Return [x, y] of the center of cell containing provided text 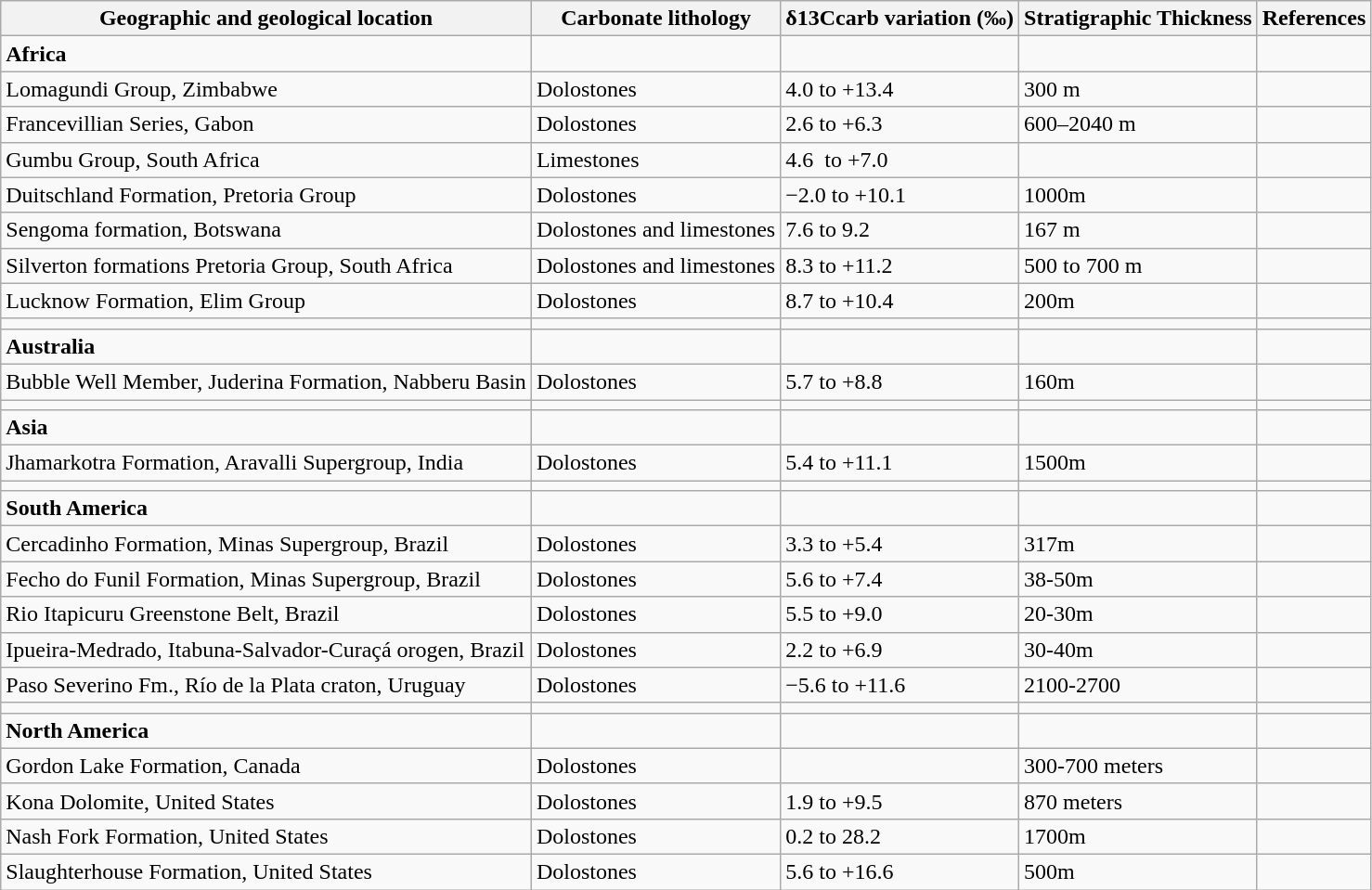
Bubble Well Member, Juderina Formation, Nabberu Basin [266, 381]
5.4 to +11.1 [900, 463]
1700m [1138, 836]
0.2 to 28.2 [900, 836]
3.3 to +5.4 [900, 544]
2.6 to +6.3 [900, 124]
Slaughterhouse Formation, United States [266, 871]
2100-2700 [1138, 685]
5.7 to +8.8 [900, 381]
2.2 to +6.9 [900, 650]
1500m [1138, 463]
5.6 to +16.6 [900, 871]
Gordon Lake Formation, Canada [266, 766]
Sengoma formation, Botswana [266, 230]
North America [266, 730]
38-50m [1138, 579]
δ13Ccarb variation (‰) [900, 19]
Africa [266, 54]
Stratigraphic Thickness [1138, 19]
300 m [1138, 89]
20-30m [1138, 614]
500m [1138, 871]
−2.0 to +10.1 [900, 195]
Francevillian Series, Gabon [266, 124]
5.6 to +7.4 [900, 579]
167 m [1138, 230]
300-700 meters [1138, 766]
600–2040 m [1138, 124]
Carbonate lithology [655, 19]
317m [1138, 544]
4.0 to +13.4 [900, 89]
500 to 700 m [1138, 265]
Rio Itapicuru Greenstone Belt, Brazil [266, 614]
Kona Dolomite, United States [266, 801]
South America [266, 509]
Limestones [655, 160]
Nash Fork Formation, United States [266, 836]
870 meters [1138, 801]
8.7 to +10.4 [900, 301]
1.9 to +9.5 [900, 801]
1000m [1138, 195]
Jhamarkotra Formation, Aravalli Supergroup, India [266, 463]
Ipueira-Medrado, Itabuna-Salvador-Curaçá orogen, Brazil [266, 650]
Silverton formations Pretoria Group, South Africa [266, 265]
Asia [266, 428]
8.3 to +11.2 [900, 265]
Fecho do Funil Formation, Minas Supergroup, Brazil [266, 579]
Duitschland Formation, Pretoria Group [266, 195]
5.5 to +9.0 [900, 614]
Paso Severino Fm., Río de la Plata craton, Uruguay [266, 685]
Gumbu Group, South Africa [266, 160]
30-40m [1138, 650]
200m [1138, 301]
Lomagundi Group, Zimbabwe [266, 89]
Lucknow Formation, Elim Group [266, 301]
−5.6 to +11.6 [900, 685]
4.6 to +7.0 [900, 160]
References [1314, 19]
Geographic and geological location [266, 19]
160m [1138, 381]
7.6 to 9.2 [900, 230]
Australia [266, 346]
Cercadinho Formation, Minas Supergroup, Brazil [266, 544]
